Search for the cell housing the specified text and yield its [x, y] center coordinate. 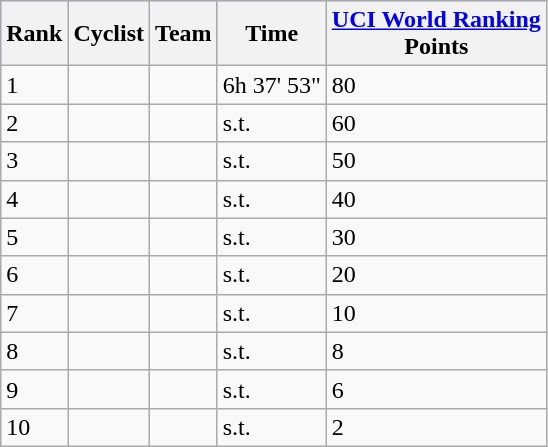
60 [436, 123]
4 [34, 199]
UCI World RankingPoints [436, 34]
7 [34, 313]
9 [34, 389]
50 [436, 161]
20 [436, 275]
80 [436, 85]
Rank [34, 34]
Team [184, 34]
1 [34, 85]
Cyclist [109, 34]
3 [34, 161]
40 [436, 199]
Time [272, 34]
5 [34, 237]
6h 37' 53" [272, 85]
30 [436, 237]
